Output the [x, y] coordinate of the center of the cell containing the given text.  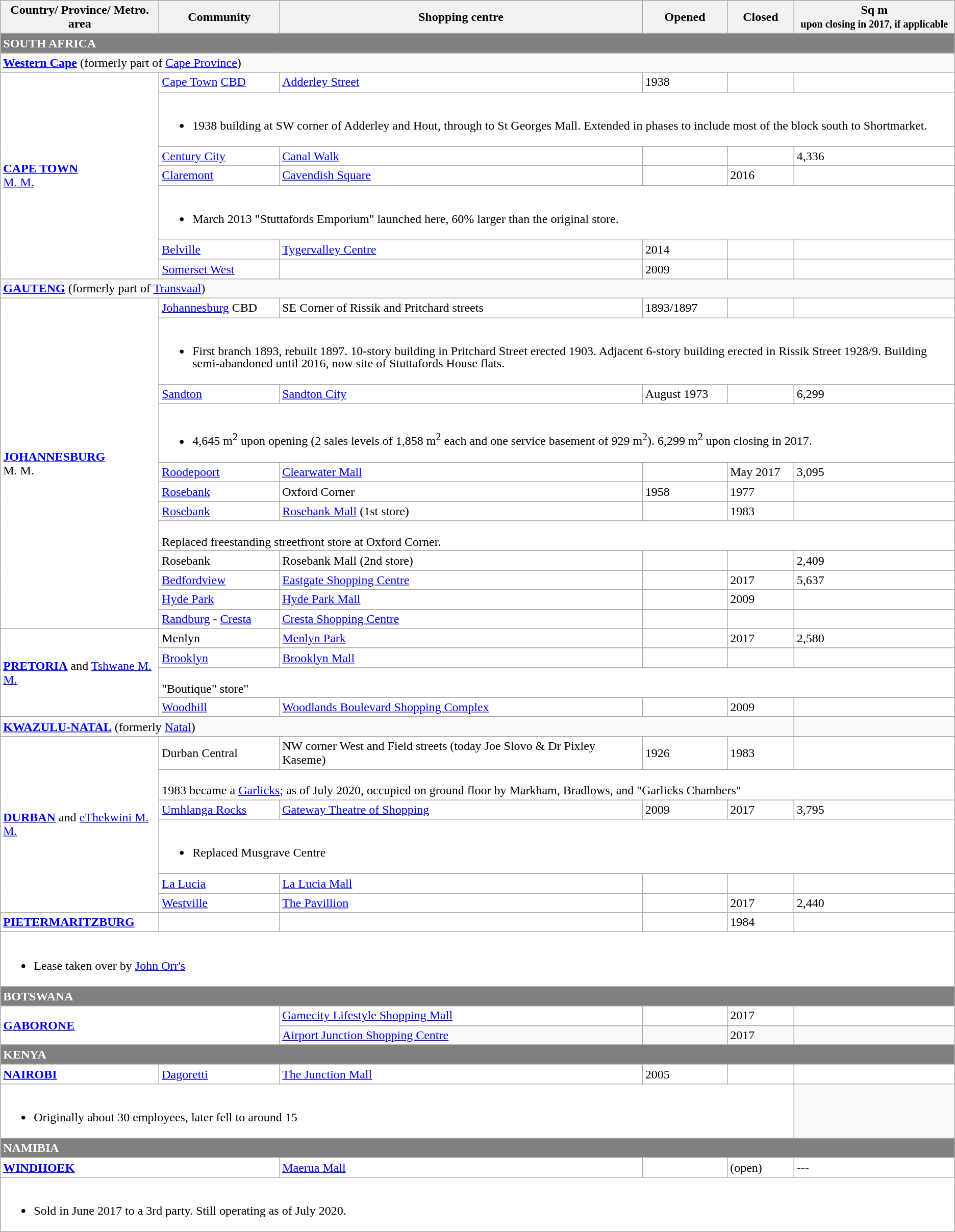
Menlyn Park [461, 638]
La Lucia [219, 884]
Brooklyn Mall [461, 658]
Rosebank Mall (2nd store) [461, 561]
Westville [219, 903]
NAIROBI [80, 1074]
1977 [761, 492]
1926 [685, 753]
3,095 [874, 472]
The Pavillion [461, 903]
Eastgate Shopping Centre [461, 580]
Opened [685, 17]
Sq mupon closing in 2017, if applicable [874, 17]
Brooklyn [219, 658]
The Junction Mall [461, 1074]
Bedfordview [219, 580]
SE Corner of Rissik and Pritchard streets [461, 308]
NW corner West and Field streets (today Joe Slovo & Dr Pixley Kaseme) [461, 753]
KENYA [477, 1054]
2014 [685, 249]
Originally about 30 employees, later fell to around 15 [397, 1111]
Woodlands Boulevard Shopping Complex [461, 707]
"Boutique" store" [557, 683]
1983 became a Garlicks; as of July 2020, occupied on ground floor by Markham, Bradlows, and "Garlicks Chambers" [557, 785]
La Lucia Mall [461, 884]
Somerset West [219, 269]
GAUTENG (formerly part of Transvaal) [477, 288]
Dagoretti [219, 1074]
Replaced Musgrave Centre [557, 847]
WINDHOEK [140, 1167]
Replaced freestanding streetfront store at Oxford Corner. [557, 536]
BOTSWANA [477, 996]
(open) [761, 1167]
Sandton [219, 394]
Sold in June 2017 to a 3rd party. Still operating as of July 2020. [477, 1204]
Closed [761, 17]
2,580 [874, 638]
1958 [685, 492]
Cresta Shopping Centre [461, 619]
1938 [685, 82]
Clearwater Mall [461, 472]
1893/1897 [685, 308]
1938 building at SW corner of Adderley and Hout, through to St Georges Mall. Extended in phases to include most of the block south to Shortmarket. [557, 119]
Roodepoort [219, 472]
Belville [219, 249]
Umhlanga Rocks [219, 810]
Woodhill [219, 707]
3,795 [874, 810]
Shopping centre [461, 17]
Hyde Park Mall [461, 599]
PIETERMARITZBURG [80, 922]
Tygervalley Centre [461, 249]
6,299 [874, 394]
NAMIBIA [477, 1148]
Lease taken over by John Orr's [477, 959]
1984 [761, 922]
KWAZULU-NATAL (formerly Natal) [397, 726]
Cavendish Square [461, 175]
Sandton City [461, 394]
Adderley Street [461, 82]
Oxford Corner [461, 492]
Menlyn [219, 638]
August 1973 [685, 394]
DURBAN and eThekwini M. M. [80, 824]
--- [874, 1167]
5,637 [874, 580]
2005 [685, 1074]
Claremont [219, 175]
2,409 [874, 561]
Canal Walk [461, 156]
Randburg - Cresta [219, 619]
PRETORIA and Tshwane M. M. [80, 672]
Country/ Province/ Metro. area [80, 17]
Johannesburg CBD [219, 308]
March 2013 "Stuttafords Emporium" launched here, 60% larger than the original store. [557, 212]
2,440 [874, 903]
Durban Central [219, 753]
SOUTH AFRICA [477, 43]
Western Cape (formerly part of Cape Province) [477, 63]
2016 [761, 175]
Community [219, 17]
CAPE TOWNM. M. [80, 175]
Airport Junction Shopping Centre [461, 1035]
Cape Town CBD [219, 82]
4,645 m2 upon opening (2 sales levels of 1,858 m2 each and one service basement of 929 m2). 6,299 m2 upon closing in 2017. [557, 434]
Rosebank Mall (1st store) [461, 511]
Century City [219, 156]
May 2017 [761, 472]
JOHANNESBURG M. M. [80, 463]
4,336 [874, 156]
Gamecity Lifestyle Shopping Mall [461, 1016]
Gateway Theatre of Shopping [461, 810]
Maerua Mall [461, 1167]
GABORONE [140, 1025]
Hyde Park [219, 599]
